Identify which cell holds the provided text, then report its [x, y] central coordinate. 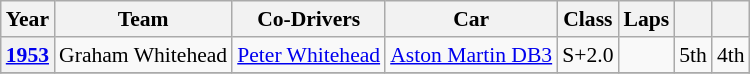
1953 [28, 55]
Class [588, 19]
Year [28, 19]
Laps [646, 19]
Car [471, 19]
Team [143, 19]
Aston Martin DB3 [471, 55]
Co-Drivers [308, 19]
Peter Whitehead [308, 55]
S+2.0 [588, 55]
5th [693, 55]
Graham Whitehead [143, 55]
4th [731, 55]
